Search for the cell housing the specified text and yield its (X, Y) center coordinate. 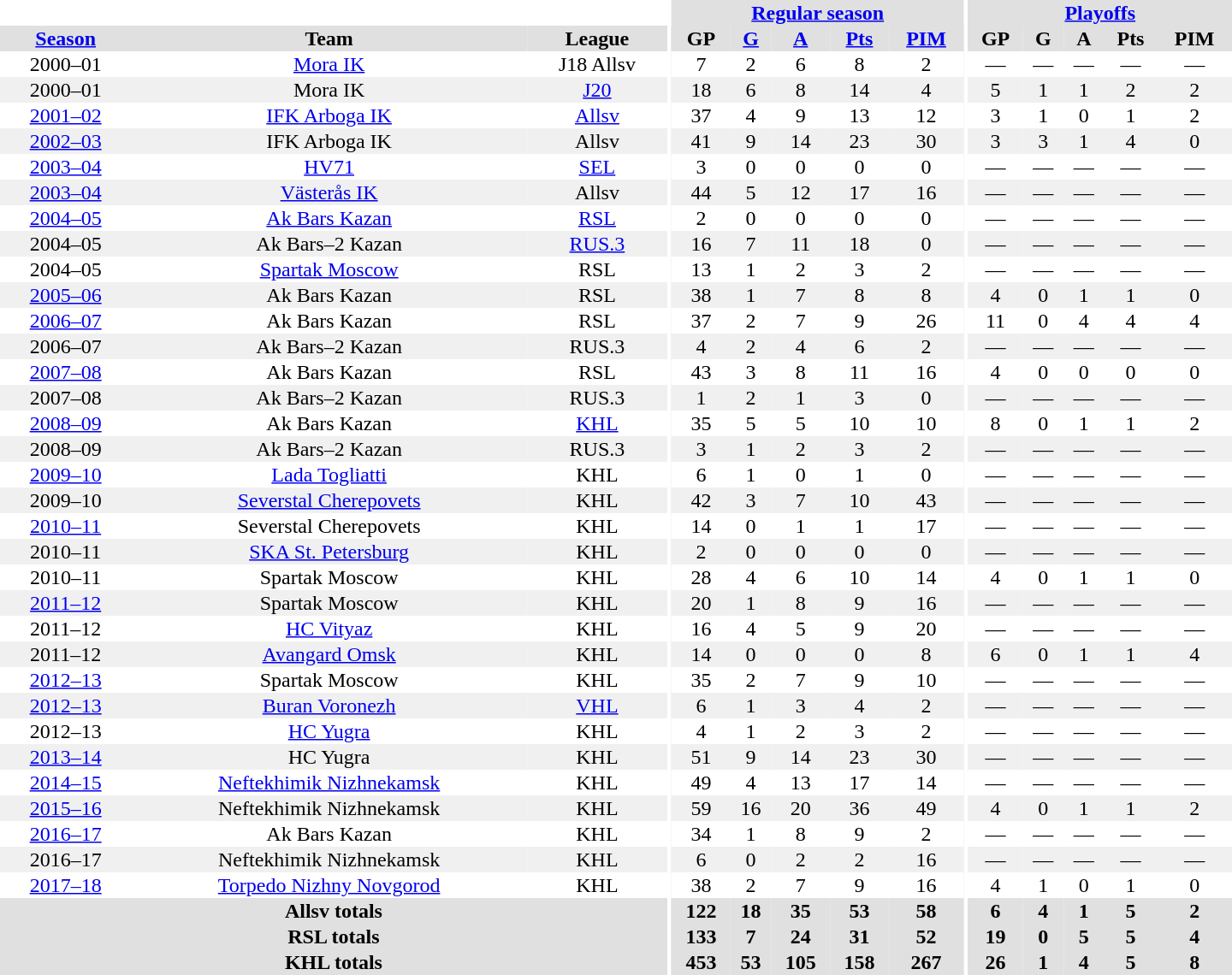
122 (702, 911)
42 (702, 500)
2014–15 (65, 783)
RSL totals (334, 937)
Team (329, 38)
453 (702, 962)
2001–02 (65, 115)
Season (65, 38)
Playoffs (1100, 13)
Lada Togliatti (329, 475)
105 (801, 962)
44 (702, 192)
Allsv totals (334, 911)
2005–06 (65, 295)
SEL (597, 167)
158 (859, 962)
Buran Voronezh (329, 706)
Avangard Omsk (329, 654)
HV71 (329, 167)
VHL (597, 706)
59 (702, 808)
34 (702, 834)
Regular season (818, 13)
28 (702, 577)
J18 Allsv (597, 64)
31 (859, 937)
52 (926, 937)
24 (801, 937)
KHL totals (334, 962)
Västerås IK (329, 192)
2017–18 (65, 885)
League (597, 38)
36 (859, 808)
HC Vityaz (329, 629)
2013–14 (65, 757)
51 (702, 757)
267 (926, 962)
J20 (597, 90)
2015–16 (65, 808)
2002–03 (65, 141)
133 (702, 937)
41 (702, 141)
58 (926, 911)
SKA St. Petersburg (329, 552)
19 (996, 937)
Torpedo Nizhny Novgorod (329, 885)
